Find where the given text appears and provide that cell's center as [X, Y] coordinate. 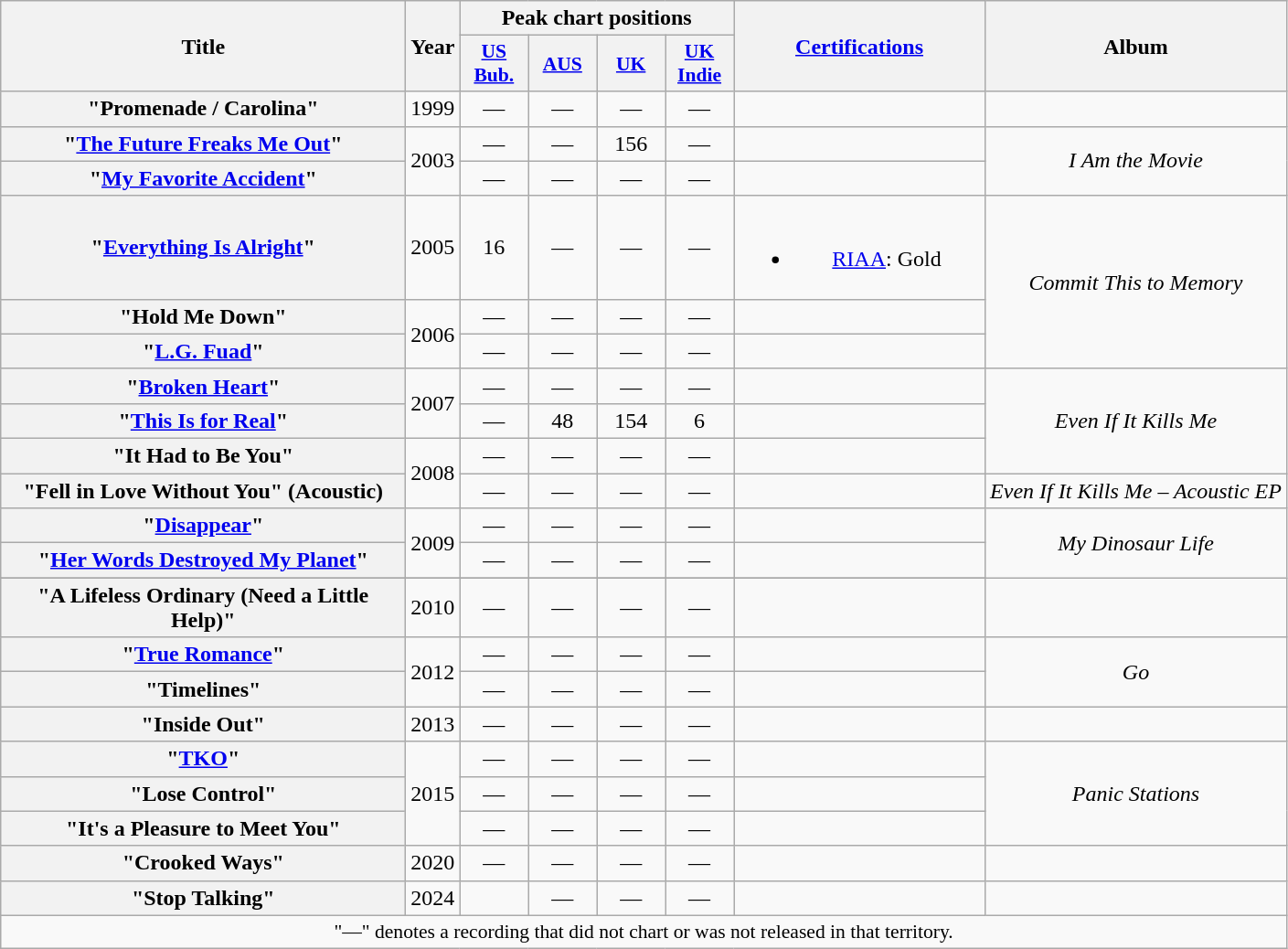
"It Had to Be You" [203, 455]
"This Is for Real" [203, 421]
"Stop Talking" [203, 898]
"Promenade / Carolina" [203, 109]
Title [203, 46]
"—" denotes a recording that did not chart or was not released in that territory. [644, 932]
Commit This to Memory [1136, 282]
2006 [433, 334]
154 [631, 421]
"Her Words Destroyed My Planet" [203, 560]
"Fell in Love Without You" (Acoustic) [203, 491]
Panic Stations [1136, 794]
16 [494, 247]
"The Future Freaks Me Out" [203, 144]
Go [1136, 672]
"A Lifeless Ordinary (Need a Little Help)" [203, 607]
2005 [433, 247]
"Broken Heart" [203, 386]
6 [700, 421]
"True Romance" [203, 655]
I Am the Movie [1136, 161]
2007 [433, 403]
Album [1136, 46]
2024 [433, 898]
Peak chart positions [597, 18]
2013 [433, 724]
156 [631, 144]
Year [433, 46]
UK [631, 64]
"Lose Control" [203, 794]
1999 [433, 109]
2015 [433, 794]
2012 [433, 672]
"My Favorite Accident" [203, 178]
UKIndie [700, 64]
48 [563, 421]
My Dinosaur Life [1136, 543]
"TKO" [203, 759]
2009 [433, 543]
"Timelines" [203, 689]
"Inside Out" [203, 724]
2003 [433, 161]
"Crooked Ways" [203, 863]
2020 [433, 863]
"Everything Is Alright" [203, 247]
"It's a Pleasure to Meet You" [203, 828]
AUS [563, 64]
"Disappear" [203, 526]
Certifications [859, 46]
"Hold Me Down" [203, 316]
"L.G. Fuad" [203, 351]
2010 [433, 607]
2008 [433, 473]
Even If It Kills Me [1136, 421]
Even If It Kills Me – Acoustic EP [1136, 491]
USBub. [494, 64]
RIAA: Gold [859, 247]
